For the text-containing cell, return its midpoint in [x, y] coordinate format. 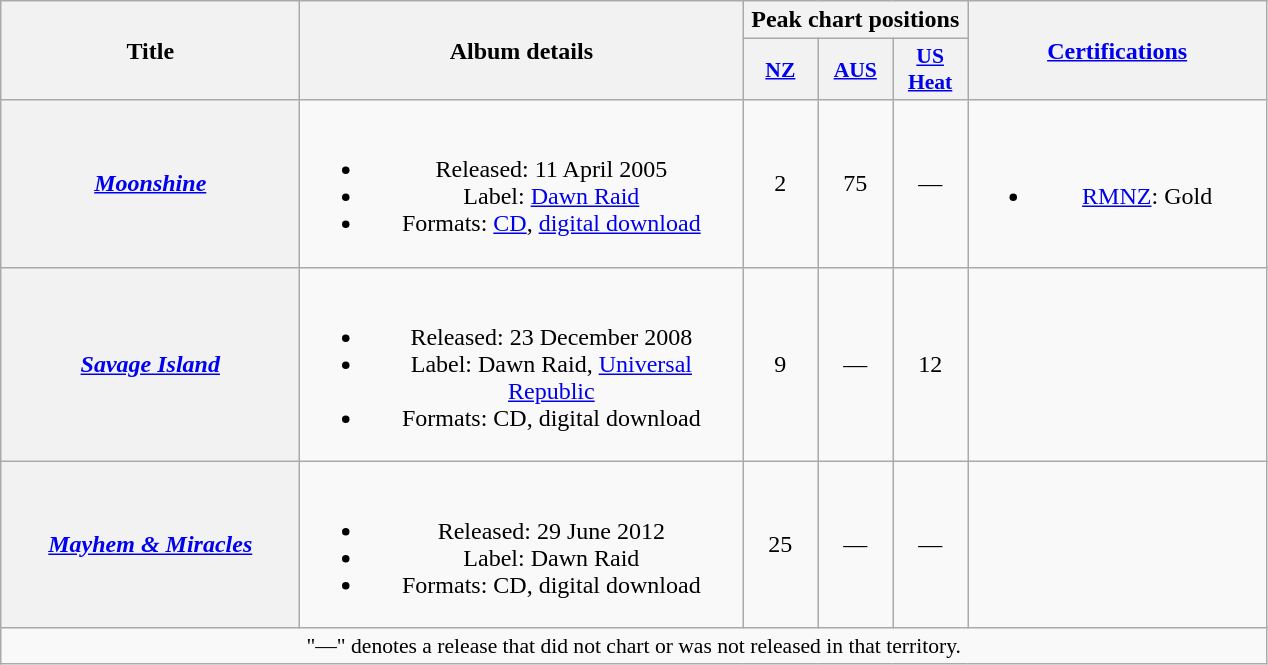
NZ [780, 70]
Released: 23 December 2008Label: Dawn Raid, Universal RepublicFormats: CD, digital download [522, 364]
Moonshine [150, 184]
Savage Island [150, 364]
Released: 29 June 2012Label: Dawn RaidFormats: CD, digital download [522, 544]
Certifications [1118, 50]
12 [930, 364]
2 [780, 184]
Peak chart positions [856, 20]
9 [780, 364]
Album details [522, 50]
AUS [856, 70]
25 [780, 544]
RMNZ: Gold [1118, 184]
Mayhem & Miracles [150, 544]
Released: 11 April 2005Label: Dawn RaidFormats: CD, digital download [522, 184]
US Heat [930, 70]
75 [856, 184]
"—" denotes a release that did not chart or was not released in that territory. [634, 646]
Title [150, 50]
